Return the (x, y) coordinate for the center point of the cell that contains the specified text.  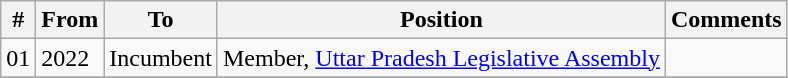
# (18, 20)
Comments (726, 20)
2022 (70, 58)
Incumbent (161, 58)
Member, Uttar Pradesh Legislative Assembly (441, 58)
Position (441, 20)
From (70, 20)
To (161, 20)
01 (18, 58)
